Return the (x, y) coordinate for the center point of the cell that contains the specified text.  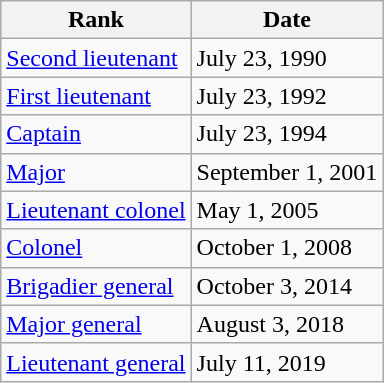
Lieutenant colonel (96, 210)
October 1, 2008 (287, 248)
Captain (96, 134)
Brigadier general (96, 286)
Colonel (96, 248)
First lieutenant (96, 96)
Rank (96, 20)
July 11, 2019 (287, 362)
July 23, 1992 (287, 96)
Second lieutenant (96, 58)
September 1, 2001 (287, 172)
Major (96, 172)
July 23, 1994 (287, 134)
May 1, 2005 (287, 210)
Date (287, 20)
Major general (96, 324)
July 23, 1990 (287, 58)
August 3, 2018 (287, 324)
Lieutenant general (96, 362)
October 3, 2014 (287, 286)
